From the cell containing the given text, extract its center point as [X, Y] coordinate. 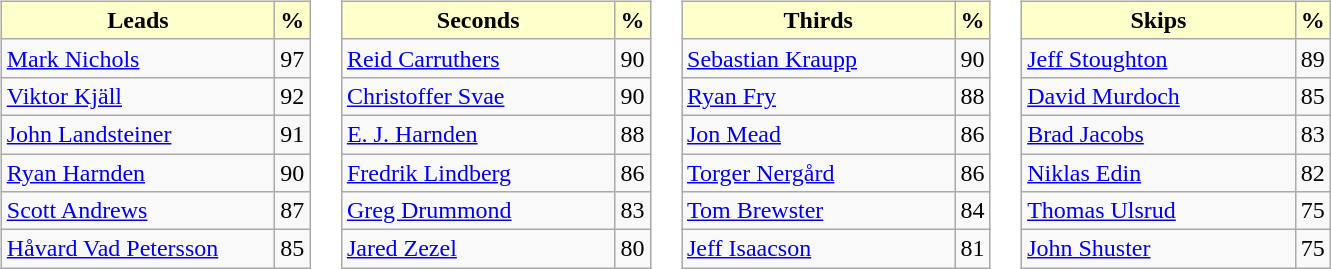
Seconds [478, 20]
89 [1312, 58]
Niklas Edin [1159, 173]
Skips [1159, 20]
Sebastian Kraupp [819, 58]
John Landsteiner [138, 134]
Jeff Isaacson [819, 249]
92 [292, 96]
Reid Carruthers [478, 58]
Ryan Harnden [138, 173]
Tom Brewster [819, 211]
84 [972, 211]
E. J. Harnden [478, 134]
Håvard Vad Petersson [138, 249]
97 [292, 58]
Mark Nichols [138, 58]
Jared Zezel [478, 249]
Leads [138, 20]
Jon Mead [819, 134]
87 [292, 211]
Viktor Kjäll [138, 96]
John Shuster [1159, 249]
Greg Drummond [478, 211]
Thirds [819, 20]
91 [292, 134]
Scott Andrews [138, 211]
Torger Nergård [819, 173]
80 [632, 249]
Fredrik Lindberg [478, 173]
David Murdoch [1159, 96]
Christoffer Svae [478, 96]
Brad Jacobs [1159, 134]
Ryan Fry [819, 96]
Jeff Stoughton [1159, 58]
81 [972, 249]
Thomas Ulsrud [1159, 211]
82 [1312, 173]
